Find where the given text appears and provide that cell's center as [x, y] coordinate. 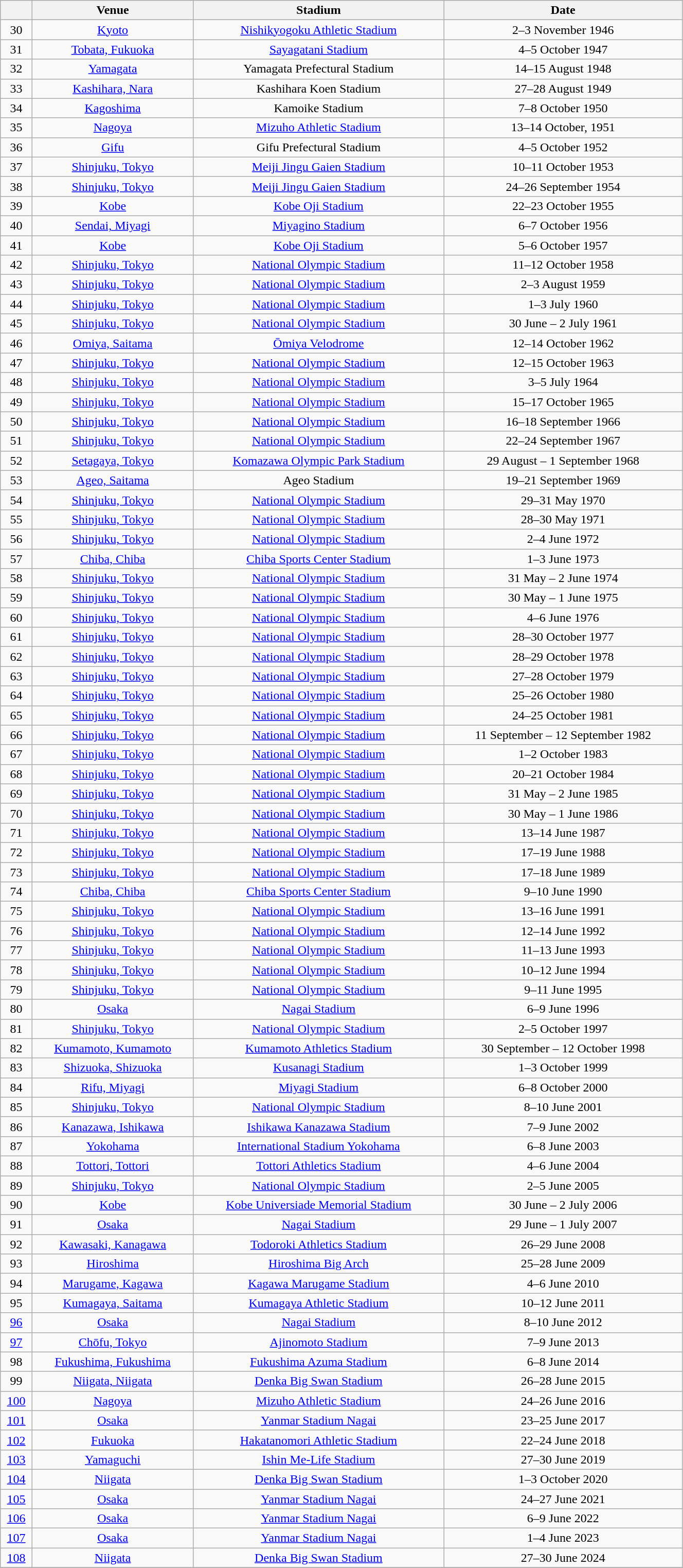
72 [16, 852]
83 [16, 1068]
31 May – 2 June 1985 [563, 794]
52 [16, 461]
28–29 October 1978 [563, 657]
Rifu, Miyagi [112, 1087]
1–3 June 1973 [563, 558]
31 [16, 49]
6–8 October 2000 [563, 1087]
30 September – 12 October 1998 [563, 1048]
25–26 October 1980 [563, 696]
75 [16, 911]
7–9 June 2013 [563, 1342]
106 [16, 1519]
Fukushima, Fukushima [112, 1362]
53 [16, 480]
93 [16, 1264]
15–17 October 1965 [563, 402]
17–18 June 1989 [563, 872]
48 [16, 382]
65 [16, 715]
Tottori Athletics Stadium [319, 1166]
Miyagi Stadium [319, 1087]
39 [16, 206]
102 [16, 1440]
27–30 June 2019 [563, 1459]
85 [16, 1107]
Tottori, Tottori [112, 1166]
28–30 May 1971 [563, 519]
Kashihara Koen Stadium [319, 89]
10–12 June 1994 [563, 970]
22–24 June 2018 [563, 1440]
90 [16, 1205]
73 [16, 872]
29–31 May 1970 [563, 500]
Kamoike Stadium [319, 108]
Kagoshima [112, 108]
35 [16, 128]
Kusanagi Stadium [319, 1068]
Ishikawa Kanazawa Stadium [319, 1126]
Shizuoka, Shizuoka [112, 1068]
101 [16, 1420]
78 [16, 970]
107 [16, 1538]
Yamagata [112, 69]
1–4 June 2023 [563, 1538]
Miyagino Stadium [319, 225]
Ajinomoto Stadium [319, 1342]
Ageo, Saitama [112, 480]
42 [16, 265]
22–23 October 1955 [563, 206]
Kawasaki, Kanagawa [112, 1244]
Kashihara, Nara [112, 89]
54 [16, 500]
47 [16, 363]
61 [16, 637]
1–3 October 1999 [563, 1068]
1–2 October 1983 [563, 754]
1–3 October 2020 [563, 1479]
68 [16, 774]
2–5 October 1997 [563, 1029]
4–5 October 1947 [563, 49]
12–14 June 1992 [563, 931]
Sayagatani Stadium [319, 49]
4–6 June 1976 [563, 618]
Komazawa Olympic Park Stadium [319, 461]
32 [16, 69]
Ōmiya Velodrome [319, 343]
Nishikyogoku Athletic Stadium [319, 30]
29 June – 1 July 2007 [563, 1225]
Gifu Prefectural Stadium [319, 147]
36 [16, 147]
13–16 June 1991 [563, 911]
74 [16, 892]
Ishin Me-Life Stadium [319, 1459]
41 [16, 245]
60 [16, 618]
24–26 June 2016 [563, 1401]
4–6 June 2004 [563, 1166]
57 [16, 558]
108 [16, 1558]
34 [16, 108]
4–5 October 1952 [563, 147]
25–28 June 2009 [563, 1264]
80 [16, 1009]
49 [16, 402]
63 [16, 676]
16–18 September 1966 [563, 421]
87 [16, 1146]
30 June – 2 July 1961 [563, 324]
Todoroki Athletics Stadium [319, 1244]
Date [563, 10]
77 [16, 950]
24–26 September 1954 [563, 186]
31 May – 2 June 1974 [563, 578]
76 [16, 931]
3–5 July 1964 [563, 382]
96 [16, 1323]
30 June – 2 July 2006 [563, 1205]
37 [16, 167]
Stadium [319, 10]
2–5 June 2005 [563, 1185]
6–8 June 2003 [563, 1146]
27–28 October 1979 [563, 676]
66 [16, 735]
38 [16, 186]
46 [16, 343]
82 [16, 1048]
12–15 October 1963 [563, 363]
105 [16, 1499]
Kumamoto Athletics Stadium [319, 1048]
Hiroshima Big Arch [319, 1264]
Yamagata Prefectural Stadium [319, 69]
103 [16, 1459]
Fukuoka [112, 1440]
Venue [112, 10]
Sendai, Miyagi [112, 225]
8–10 June 2001 [563, 1107]
27–28 August 1949 [563, 89]
79 [16, 990]
Kagawa Marugame Stadium [319, 1283]
7–8 October 1950 [563, 108]
81 [16, 1029]
Gifu [112, 147]
69 [16, 794]
Kumagaya, Saitama [112, 1303]
Yamaguchi [112, 1459]
Marugame, Kagawa [112, 1283]
56 [16, 539]
9–10 June 1990 [563, 892]
8–10 June 2012 [563, 1323]
19–21 September 1969 [563, 480]
43 [16, 285]
Hakatanomori Athletic Stadium [319, 1440]
28–30 October 1977 [563, 637]
1–3 July 1960 [563, 304]
11 September – 12 September 1982 [563, 735]
71 [16, 833]
89 [16, 1185]
86 [16, 1126]
33 [16, 89]
70 [16, 813]
40 [16, 225]
2–3 November 1946 [563, 30]
Omiya, Saitama [112, 343]
Setagaya, Tokyo [112, 461]
23–25 June 2017 [563, 1420]
Niigata, Niigata [112, 1381]
55 [16, 519]
45 [16, 324]
27–30 June 2024 [563, 1558]
22–24 September 1967 [563, 441]
Kumagaya Athletic Stadium [319, 1303]
14–15 August 1948 [563, 69]
Kyoto [112, 30]
6–9 June 2022 [563, 1519]
88 [16, 1166]
International Stadium Yokohama [319, 1146]
99 [16, 1381]
7–9 June 2002 [563, 1126]
11–12 October 1958 [563, 265]
67 [16, 754]
30 May – 1 June 1986 [563, 813]
64 [16, 696]
24–25 October 1981 [563, 715]
100 [16, 1401]
91 [16, 1225]
10–12 June 2011 [563, 1303]
Chōfu, Tokyo [112, 1342]
62 [16, 657]
24–27 June 2021 [563, 1499]
95 [16, 1303]
11–13 June 1993 [563, 950]
Kobe Universiade Memorial Stadium [319, 1205]
2–4 June 1972 [563, 539]
50 [16, 421]
104 [16, 1479]
29 August – 1 September 1968 [563, 461]
30 May – 1 June 1975 [563, 598]
84 [16, 1087]
Tobata, Fukuoka [112, 49]
17–19 June 1988 [563, 852]
44 [16, 304]
Kanazawa, Ishikawa [112, 1126]
13–14 June 1987 [563, 833]
30 [16, 30]
98 [16, 1362]
Kumamoto, Kumamoto [112, 1048]
26–28 June 2015 [563, 1381]
4–6 June 2010 [563, 1283]
6–9 June 1996 [563, 1009]
2–3 August 1959 [563, 285]
12–14 October 1962 [563, 343]
51 [16, 441]
Fukushima Azuma Stadium [319, 1362]
94 [16, 1283]
58 [16, 578]
10–11 October 1953 [563, 167]
13–14 October, 1951 [563, 128]
97 [16, 1342]
6–7 October 1956 [563, 225]
Ageo Stadium [319, 480]
59 [16, 598]
5–6 October 1957 [563, 245]
Yokohama [112, 1146]
Hiroshima [112, 1264]
92 [16, 1244]
26–29 June 2008 [563, 1244]
20–21 October 1984 [563, 774]
6–8 June 2014 [563, 1362]
9–11 June 1995 [563, 990]
